Output the (x, y) coordinate of the center of the cell containing the given text.  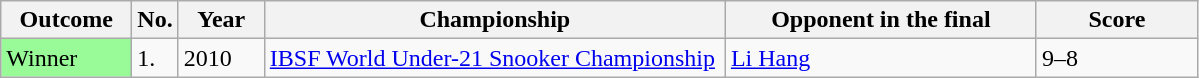
2010 (221, 58)
Opponent in the final (880, 20)
1. (155, 58)
Championship (494, 20)
IBSF World Under-21 Snooker Championship (494, 58)
Li Hang (880, 58)
Score (1116, 20)
9–8 (1116, 58)
Winner (66, 58)
No. (155, 20)
Year (221, 20)
Outcome (66, 20)
